From the cell containing the given text, extract its center point as (X, Y) coordinate. 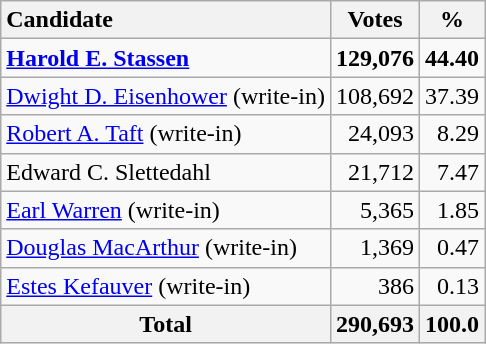
1.85 (452, 210)
44.40 (452, 58)
0.13 (452, 286)
Earl Warren (write-in) (166, 210)
108,692 (374, 96)
290,693 (374, 324)
Total (166, 324)
24,093 (374, 134)
21,712 (374, 172)
8.29 (452, 134)
0.47 (452, 248)
Douglas MacArthur (write-in) (166, 248)
1,369 (374, 248)
% (452, 20)
Harold E. Stassen (166, 58)
386 (374, 286)
Edward C. Slettedahl (166, 172)
Votes (374, 20)
129,076 (374, 58)
7.47 (452, 172)
Estes Kefauver (write-in) (166, 286)
Candidate (166, 20)
37.39 (452, 96)
Dwight D. Eisenhower (write-in) (166, 96)
5,365 (374, 210)
Robert A. Taft (write-in) (166, 134)
100.0 (452, 324)
